For the text-containing cell, return its midpoint in (x, y) coordinate format. 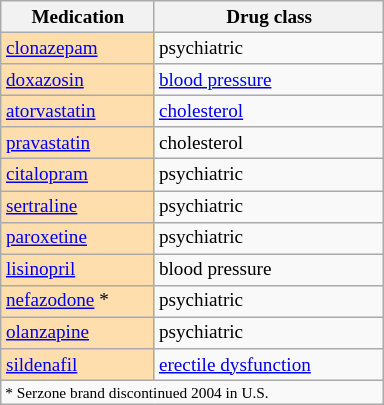
* Serzone brand discontinued 2004 in U.S. (192, 392)
Drug class (269, 17)
erectile dysfunction (269, 365)
pravastatin (78, 143)
nefazodone * (78, 302)
atorvastatin (78, 112)
sildenafil (78, 365)
sertraline (78, 207)
citalopram (78, 175)
paroxetine (78, 238)
doxazosin (78, 80)
Medication (78, 17)
olanzapine (78, 333)
clonazepam (78, 48)
lisinopril (78, 270)
